Find where the given text appears and provide that cell's center as (x, y) coordinate. 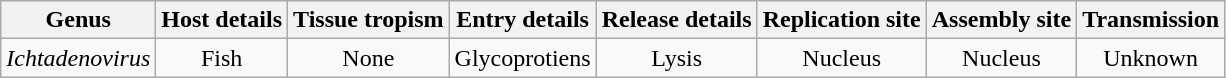
Ichtadenovirus (78, 58)
Transmission (1151, 20)
Tissue tropism (369, 20)
Host details (222, 20)
None (369, 58)
Replication site (842, 20)
Assembly site (1001, 20)
Fish (222, 58)
Glycoprotiens (522, 58)
Entry details (522, 20)
Release details (676, 20)
Lysis (676, 58)
Unknown (1151, 58)
Genus (78, 20)
